For the text-containing cell, return its midpoint in [x, y] coordinate format. 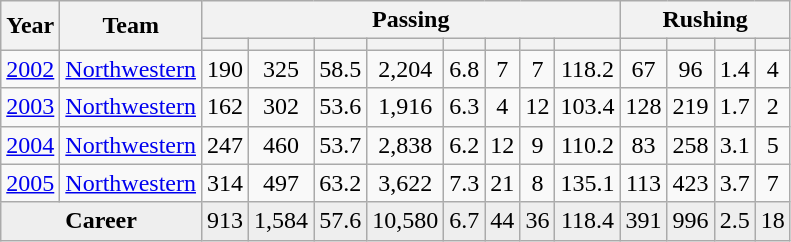
21 [502, 183]
83 [644, 145]
162 [226, 107]
2005 [30, 183]
113 [644, 183]
423 [690, 183]
325 [282, 69]
36 [538, 221]
2,204 [406, 69]
128 [644, 107]
Career [102, 221]
302 [282, 107]
1,916 [406, 107]
Year [30, 26]
53.7 [340, 145]
110.2 [588, 145]
2002 [30, 69]
63.2 [340, 183]
8 [538, 183]
2.5 [734, 221]
2,838 [406, 145]
497 [282, 183]
913 [226, 221]
1.7 [734, 107]
1,584 [282, 221]
44 [502, 221]
3,622 [406, 183]
Passing [411, 20]
10,580 [406, 221]
247 [226, 145]
67 [644, 69]
9 [538, 145]
258 [690, 145]
391 [644, 221]
190 [226, 69]
6.7 [464, 221]
135.1 [588, 183]
6.2 [464, 145]
314 [226, 183]
996 [690, 221]
5 [772, 145]
2004 [30, 145]
Team [131, 26]
1.4 [734, 69]
2 [772, 107]
103.4 [588, 107]
58.5 [340, 69]
118.2 [588, 69]
6.8 [464, 69]
219 [690, 107]
118.4 [588, 221]
6.3 [464, 107]
2003 [30, 107]
57.6 [340, 221]
3.1 [734, 145]
Rushing [705, 20]
7.3 [464, 183]
3.7 [734, 183]
460 [282, 145]
18 [772, 221]
53.6 [340, 107]
96 [690, 69]
